Capture the cell that displays the provided text and extract its [x, y] central coordinate. 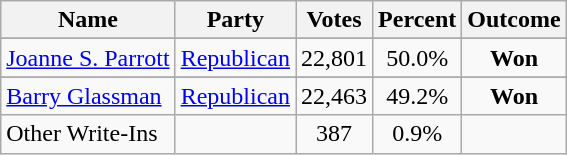
Joanne S. Parrott [88, 58]
Outcome [514, 20]
Percent [418, 20]
Votes [334, 20]
Barry Glassman [88, 96]
22,801 [334, 58]
22,463 [334, 96]
50.0% [418, 58]
Name [88, 20]
0.9% [418, 134]
Party [235, 20]
387 [334, 134]
Other Write-Ins [88, 134]
49.2% [418, 96]
